Extract the (X, Y) coordinate from the center of the cell holding the provided text.  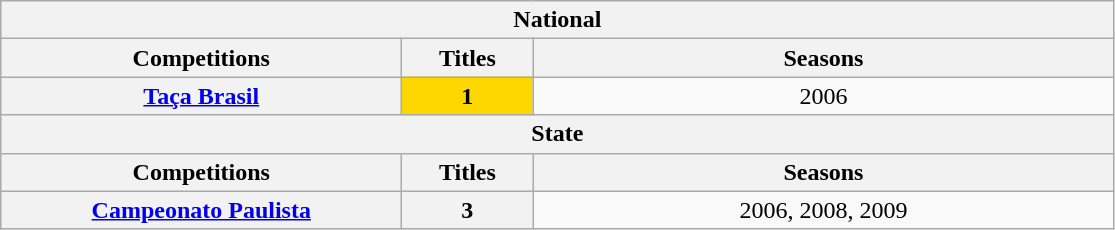
Taça Brasil (202, 96)
1 (468, 96)
Campeonato Paulista (202, 210)
State (558, 134)
2006 (824, 96)
National (558, 20)
3 (468, 210)
2006, 2008, 2009 (824, 210)
